Output the (x, y) coordinate of the center of the cell containing the given text.  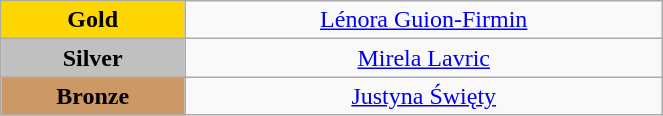
Silver (93, 58)
Lénora Guion-Firmin (424, 20)
Gold (93, 20)
Justyna Święty (424, 96)
Mirela Lavric (424, 58)
Bronze (93, 96)
